Pinpoint the cell where the given text exists, returning its (X, Y) midpoint coordinate. 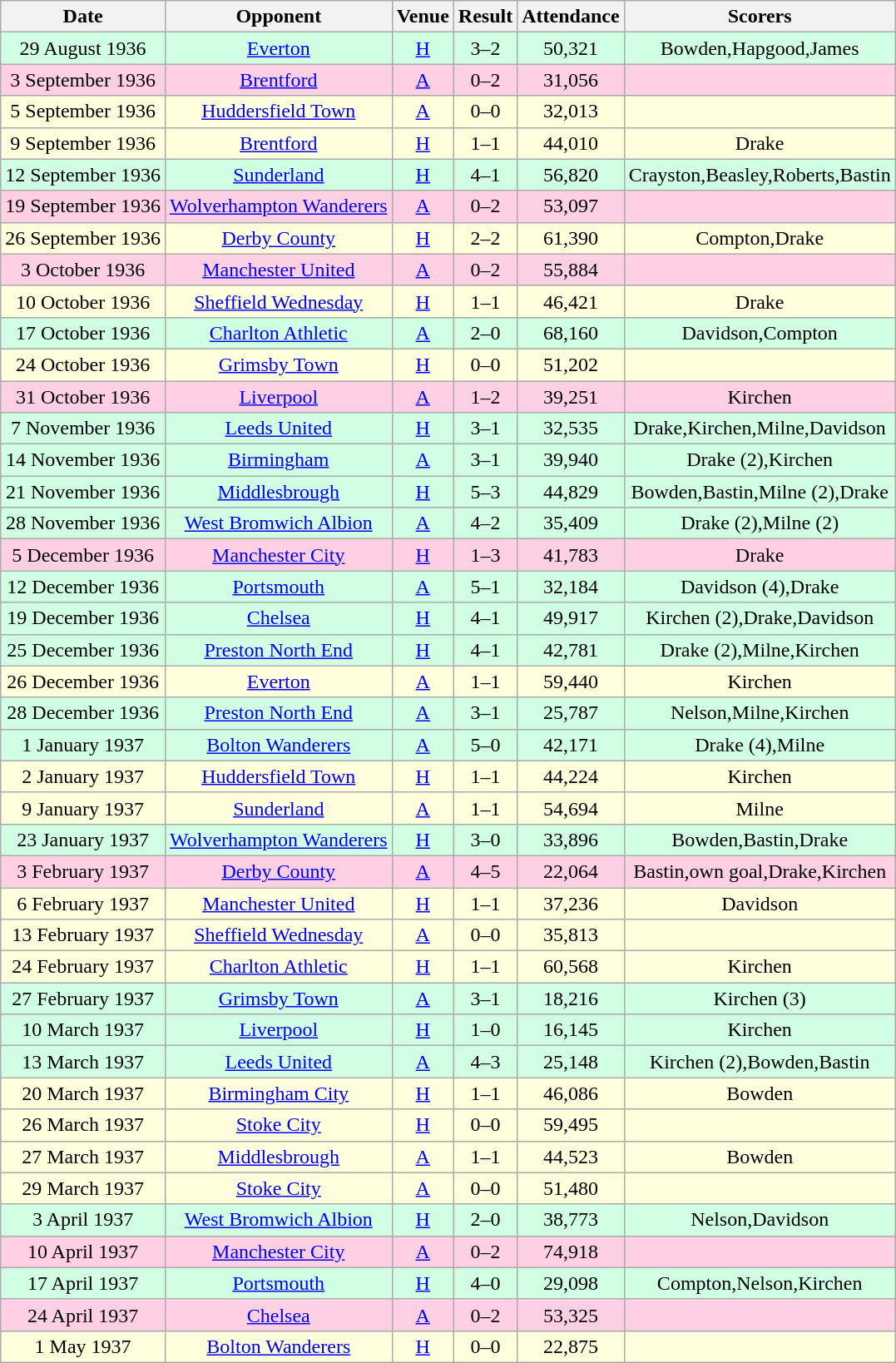
13 March 1937 (83, 1062)
53,097 (571, 206)
4–0 (485, 1283)
25,148 (571, 1062)
Birmingham City (278, 1093)
35,409 (571, 523)
22,875 (571, 1346)
4–3 (485, 1062)
Compton,Nelson,Kirchen (760, 1283)
24 February 1937 (83, 967)
29,098 (571, 1283)
59,440 (571, 681)
7 November 1936 (83, 429)
Bastin,own goal,Drake,Kirchen (760, 871)
5–1 (485, 587)
Milne (760, 808)
60,568 (571, 967)
42,781 (571, 650)
12 September 1936 (83, 175)
Davidson (4),Drake (760, 587)
39,251 (571, 397)
Bowden,Bastin,Drake (760, 840)
3–0 (485, 840)
1–0 (485, 1030)
24 April 1937 (83, 1315)
37,236 (571, 903)
3 September 1936 (83, 80)
1–3 (485, 555)
44,224 (571, 776)
44,010 (571, 143)
56,820 (571, 175)
3 October 1936 (83, 270)
44,829 (571, 492)
1–2 (485, 397)
26 March 1937 (83, 1125)
9 September 1936 (83, 143)
32,535 (571, 429)
4–2 (485, 523)
27 February 1937 (83, 999)
54,694 (571, 808)
51,202 (571, 364)
50,321 (571, 48)
13 February 1937 (83, 935)
Result (485, 17)
29 August 1936 (83, 48)
26 December 1936 (83, 681)
Nelson,Davidson (760, 1220)
26 September 1936 (83, 238)
25 December 1936 (83, 650)
4–5 (485, 871)
16,145 (571, 1030)
Bowden,Bastin,Milne (2),Drake (760, 492)
Kirchen (2),Drake,Davidson (760, 618)
9 January 1937 (83, 808)
22,064 (571, 871)
10 March 1937 (83, 1030)
17 April 1937 (83, 1283)
24 October 1936 (83, 364)
10 October 1936 (83, 301)
33,896 (571, 840)
Drake (2),Milne,Kirchen (760, 650)
42,171 (571, 745)
3 February 1937 (83, 871)
31,056 (571, 80)
Birmingham (278, 460)
27 March 1937 (83, 1157)
3–2 (485, 48)
46,421 (571, 301)
Scorers (760, 17)
53,325 (571, 1315)
2 January 1937 (83, 776)
59,495 (571, 1125)
14 November 1936 (83, 460)
Drake (4),Milne (760, 745)
46,086 (571, 1093)
44,523 (571, 1157)
31 October 1936 (83, 397)
51,480 (571, 1188)
20 March 1937 (83, 1093)
17 October 1936 (83, 333)
41,783 (571, 555)
Compton,Drake (760, 238)
2–2 (485, 238)
28 November 1936 (83, 523)
32,184 (571, 587)
74,918 (571, 1251)
Bowden,Hapgood,James (760, 48)
19 September 1936 (83, 206)
Drake (2),Kirchen (760, 460)
1 May 1937 (83, 1346)
Kirchen (3) (760, 999)
39,940 (571, 460)
Drake (2),Milne (2) (760, 523)
5–3 (485, 492)
49,917 (571, 618)
Drake,Kirchen,Milne,Davidson (760, 429)
19 December 1936 (83, 618)
6 February 1937 (83, 903)
18,216 (571, 999)
23 January 1937 (83, 840)
5–0 (485, 745)
Date (83, 17)
Davidson,Compton (760, 333)
68,160 (571, 333)
61,390 (571, 238)
32,013 (571, 112)
Kirchen (2),Bowden,Bastin (760, 1062)
Venue (423, 17)
28 December 1936 (83, 713)
12 December 1936 (83, 587)
Attendance (571, 17)
55,884 (571, 270)
3 April 1937 (83, 1220)
29 March 1937 (83, 1188)
10 April 1937 (83, 1251)
38,773 (571, 1220)
Crayston,Beasley,Roberts,Bastin (760, 175)
Nelson,Milne,Kirchen (760, 713)
5 September 1936 (83, 112)
25,787 (571, 713)
Davidson (760, 903)
1 January 1937 (83, 745)
35,813 (571, 935)
5 December 1936 (83, 555)
Opponent (278, 17)
21 November 1936 (83, 492)
